For the text-containing cell, return its midpoint in [X, Y] coordinate format. 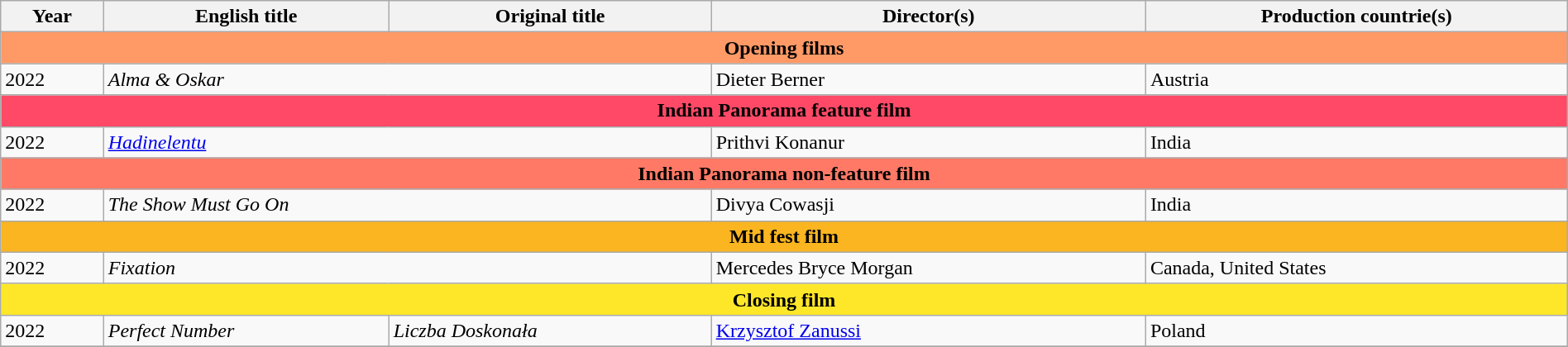
Dieter Berner [928, 79]
English title [246, 17]
Hadinelentu [407, 142]
Canada, United States [1356, 268]
Perfect Number [246, 330]
Mid fest film [784, 236]
Indian Panorama non-feature film [784, 173]
Fixation [407, 268]
Director(s) [928, 17]
Mercedes Bryce Morgan [928, 268]
Opening films [784, 48]
Poland [1356, 330]
Krzysztof Zanussi [928, 330]
Original title [550, 17]
Year [52, 17]
Divya Cowasji [928, 205]
Liczba Doskonała [550, 330]
Prithvi Konanur [928, 142]
Closing film [784, 299]
Alma & Oskar [407, 79]
Production countrie(s) [1356, 17]
The Show Must Go On [407, 205]
Indian Panorama feature film [784, 111]
Austria [1356, 79]
